Determine the (X, Y) coordinate at the center of the cell enclosing the given text.  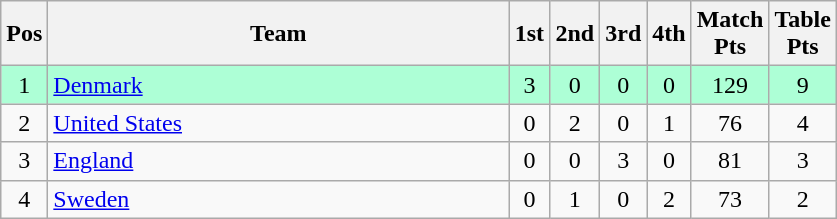
Team (278, 34)
129 (730, 85)
Sweden (278, 199)
Pos (24, 34)
4th (669, 34)
Denmark (278, 85)
United States (278, 123)
1st (530, 34)
2nd (575, 34)
73 (730, 199)
9 (803, 85)
3rd (624, 34)
81 (730, 161)
76 (730, 123)
Table Pts (803, 34)
England (278, 161)
Match Pts (730, 34)
